From the cell containing the given text, extract its center point as [X, Y] coordinate. 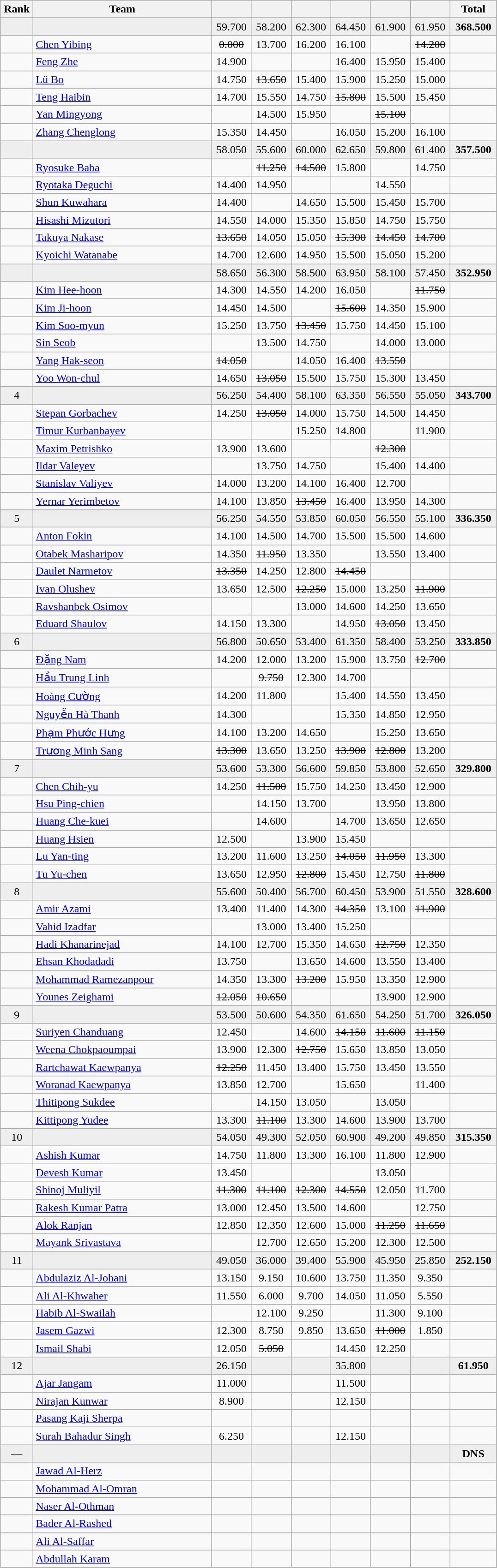
58.400 [390, 641]
Maxim Petrishko [122, 448]
11 [17, 1260]
Feng Zhe [122, 62]
50.400 [271, 892]
15.700 [430, 202]
Yernar Yerimbetov [122, 501]
Ashish Kumar [122, 1155]
Yan Mingyong [122, 114]
8.750 [271, 1330]
Ismail Shabi [122, 1348]
Mayank Srivastava [122, 1243]
Chen Yibing [122, 44]
55.100 [430, 519]
Đặng Nam [122, 659]
Jasem Gazwi [122, 1330]
Hisashi Mizutori [122, 220]
60.900 [351, 1137]
Younes Zeighami [122, 997]
61.900 [390, 27]
50.650 [271, 641]
Ildar Valeyev [122, 466]
51.550 [430, 892]
58.050 [231, 150]
15.600 [351, 308]
11.050 [390, 1295]
59.800 [390, 150]
11.150 [430, 1032]
61.350 [351, 641]
Jawad Al-Herz [122, 1471]
368.500 [473, 27]
Ajar Jangam [122, 1383]
Vahid Izadfar [122, 927]
Nguyễn Hà Thanh [122, 714]
59.700 [231, 27]
13.800 [430, 804]
7 [17, 768]
63.950 [351, 273]
Yang Hak-seon [122, 360]
329.800 [473, 768]
57.450 [430, 273]
Kyoichi Watanabe [122, 255]
Daulet Narmetov [122, 571]
53.600 [231, 768]
52.650 [430, 768]
Devesh Kumar [122, 1173]
Kittipong Yudee [122, 1120]
Weena Chokpaoumpai [122, 1049]
Team [122, 9]
Hadi Khanarinejad [122, 944]
49.300 [271, 1137]
Phạm Phước Hưng [122, 732]
55.900 [351, 1260]
11.650 [430, 1225]
63.350 [351, 395]
Trương Minh Sang [122, 751]
Ravshanbek Osimov [122, 606]
Otabek Masharipov [122, 554]
Abdulaziz Al-Johani [122, 1278]
9.700 [311, 1295]
53.500 [231, 1014]
55.050 [430, 395]
Ivan Olushev [122, 589]
53.250 [430, 641]
6.000 [271, 1295]
Hoàng Cường [122, 696]
Stepan Gorbachev [122, 413]
50.600 [271, 1014]
Ryosuke Baba [122, 167]
14.800 [351, 431]
Rakesh Kumar Patra [122, 1208]
326.050 [473, 1014]
56.800 [231, 641]
8 [17, 892]
36.000 [271, 1260]
35.800 [351, 1366]
Shun Kuwahara [122, 202]
52.050 [311, 1137]
13.100 [390, 909]
4 [17, 395]
Ali Al-Khwaher [122, 1295]
54.550 [271, 519]
Kim Soo-myun [122, 325]
58.200 [271, 27]
11.550 [231, 1295]
62.650 [351, 150]
Habib Al-Swailah [122, 1313]
352.950 [473, 273]
53.300 [271, 768]
26.150 [231, 1366]
58.650 [231, 273]
49.850 [430, 1137]
357.500 [473, 150]
Kim Hee-hoon [122, 290]
252.150 [473, 1260]
6 [17, 641]
54.250 [390, 1014]
6.250 [231, 1436]
Mohammad Al-Omran [122, 1489]
61.400 [430, 150]
54.350 [311, 1014]
10 [17, 1137]
Hầu Trung Linh [122, 678]
54.050 [231, 1137]
12 [17, 1366]
11.350 [390, 1278]
64.450 [351, 27]
53.400 [311, 641]
336.350 [473, 519]
9.850 [311, 1330]
Timur Kurbanbayev [122, 431]
51.700 [430, 1014]
53.800 [390, 768]
53.900 [390, 892]
60.450 [351, 892]
13.150 [231, 1278]
Eduard Shaulov [122, 624]
11.750 [430, 290]
9.100 [430, 1313]
Huang Che-kuei [122, 821]
25.850 [430, 1260]
Huang Hsien [122, 839]
15.850 [351, 220]
Teng Haibin [122, 97]
16.200 [311, 44]
11.450 [271, 1067]
60.050 [351, 519]
Stanislav Valiyev [122, 483]
Abdullah Karam [122, 1559]
0.000 [231, 44]
5.050 [271, 1348]
15.550 [271, 97]
Sin Seob [122, 343]
Rartchawat Kaewpanya [122, 1067]
Lü Bo [122, 79]
5.550 [430, 1295]
56.300 [271, 273]
Bader Al-Rashed [122, 1524]
9.250 [311, 1313]
9.150 [271, 1278]
1.850 [430, 1330]
53.850 [311, 519]
DNS [473, 1454]
333.850 [473, 641]
14.850 [390, 714]
8.900 [231, 1401]
Lu Yan-ting [122, 856]
Anton Fokin [122, 536]
Suriyen Chanduang [122, 1032]
59.850 [351, 768]
Naser Al-Othman [122, 1506]
9.750 [271, 678]
Tu Yu-chen [122, 874]
61.650 [351, 1014]
Ehsan Khodadadi [122, 962]
5 [17, 519]
13.600 [271, 448]
56.600 [311, 768]
Chen Chih-yu [122, 786]
Takuya Nakase [122, 238]
14.900 [231, 62]
Surah Bahadur Singh [122, 1436]
45.950 [390, 1260]
10.650 [271, 997]
56.700 [311, 892]
11.700 [430, 1190]
Amir Azami [122, 909]
Rank [17, 9]
9 [17, 1014]
Hsu Ping-chien [122, 804]
Ryotaka Deguchi [122, 185]
Yoo Won-chul [122, 378]
58.500 [311, 273]
Nirajan Kunwar [122, 1401]
10.600 [311, 1278]
Shinoj Muliyil [122, 1190]
Ali Al-Saffar [122, 1541]
Woranad Kaewpanya [122, 1085]
39.400 [311, 1260]
Kim Ji-hoon [122, 308]
60.000 [311, 150]
Total [473, 9]
54.400 [271, 395]
12.850 [231, 1225]
Mohammad Ramezanpour [122, 979]
12.000 [271, 659]
343.700 [473, 395]
Pasang Kaji Sherpa [122, 1418]
Alok Ranjan [122, 1225]
49.050 [231, 1260]
Zhang Chenglong [122, 132]
315.350 [473, 1137]
— [17, 1454]
62.300 [311, 27]
49.200 [390, 1137]
328.600 [473, 892]
Thitipong Sukdee [122, 1102]
12.100 [271, 1313]
9.350 [430, 1278]
